Extract the (x, y) coordinate from the center of the cell holding the provided text.  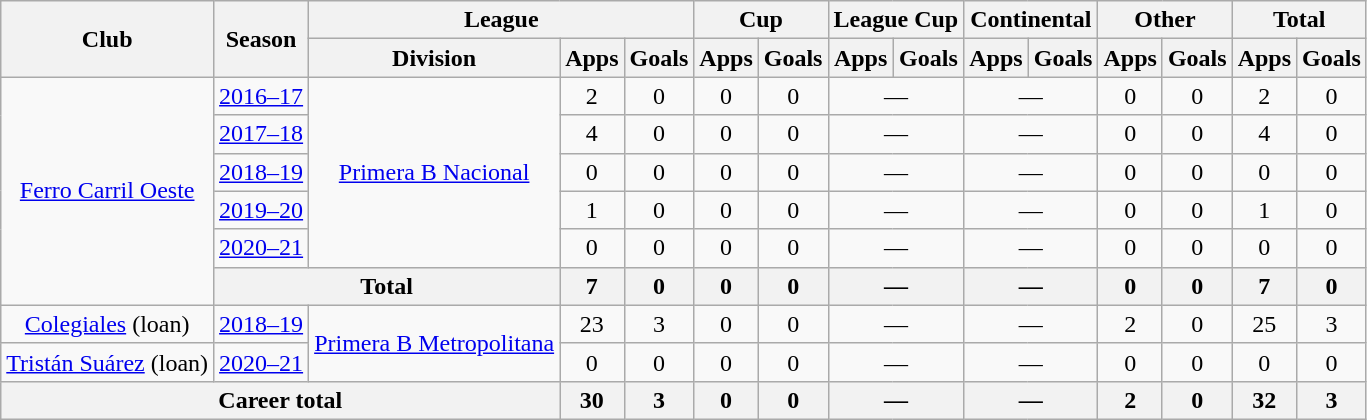
2017–18 (262, 134)
Cup (761, 20)
30 (592, 400)
Career total (280, 400)
Tristán Suárez (loan) (108, 362)
2019–20 (262, 210)
Season (262, 39)
Primera B Nacional (434, 172)
Colegiales (loan) (108, 324)
32 (1264, 400)
Division (434, 58)
Other (1165, 20)
Primera B Metropolitana (434, 343)
25 (1264, 324)
2016–17 (262, 96)
Club (108, 39)
Continental (1031, 20)
23 (592, 324)
Ferro Carril Oeste (108, 191)
League Cup (896, 20)
League (502, 20)
